From the cell containing the given text, extract its center point as (X, Y) coordinate. 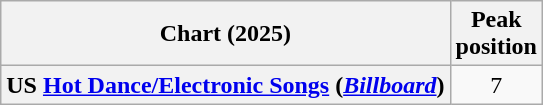
Chart (2025) (226, 34)
US Hot Dance/Electronic Songs (Billboard) (226, 85)
7 (496, 85)
Peakposition (496, 34)
